Return (x, y) of the center of cell containing provided text 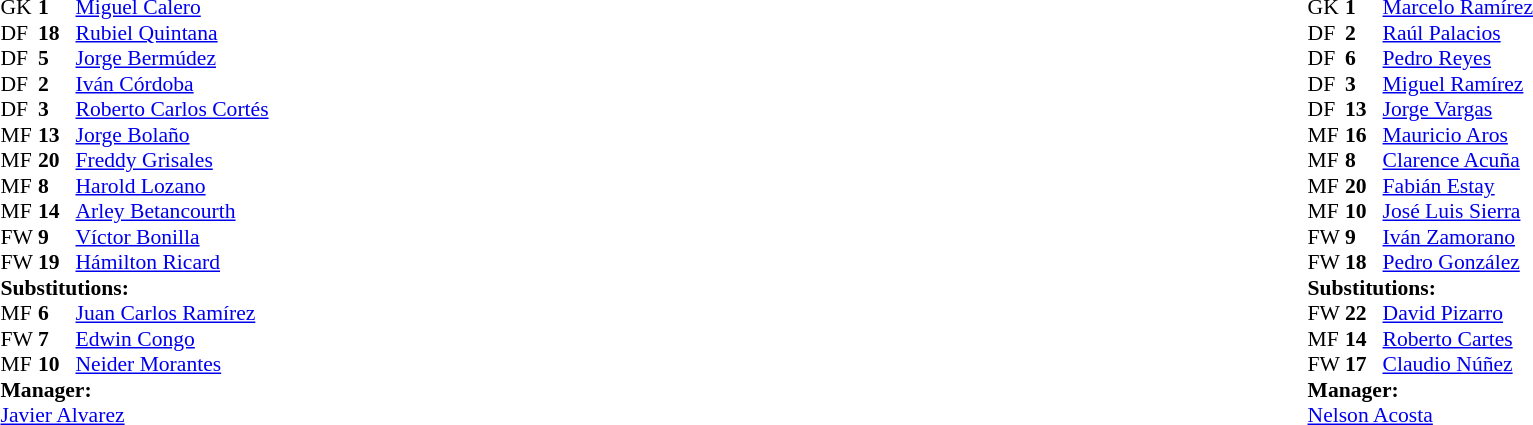
Víctor Bonilla (172, 237)
Roberto Cartes (1458, 339)
Rubiel Quintana (172, 33)
Mauricio Aros (1458, 135)
Fabián Estay (1458, 186)
Jorge Bolaño (172, 135)
Harold Lozano (172, 186)
Edwin Congo (172, 339)
16 (1364, 135)
Pedro González (1458, 263)
Iván Córdoba (172, 84)
Clarence Acuña (1458, 161)
Jorge Vargas (1458, 109)
Miguel Ramírez (1458, 84)
19 (57, 263)
Juan Carlos Ramírez (172, 313)
Freddy Grisales (172, 161)
José Luis Sierra (1458, 211)
7 (57, 339)
Raúl Palacios (1458, 33)
Claudio Núñez (1458, 365)
5 (57, 59)
Pedro Reyes (1458, 59)
Arley Betancourth (172, 211)
David Pizarro (1458, 313)
Jorge Bermúdez (172, 59)
22 (1364, 313)
Roberto Carlos Cortés (172, 109)
Hámilton Ricard (172, 263)
Iván Zamorano (1458, 237)
17 (1364, 365)
Neider Morantes (172, 365)
